Determine the (x, y) coordinate at the center of the cell enclosing the given text.  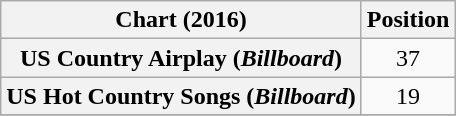
19 (408, 96)
Chart (2016) (181, 20)
US Hot Country Songs (Billboard) (181, 96)
Position (408, 20)
37 (408, 58)
US Country Airplay (Billboard) (181, 58)
